Determine the (x, y) coordinate at the center of the cell enclosing the given text.  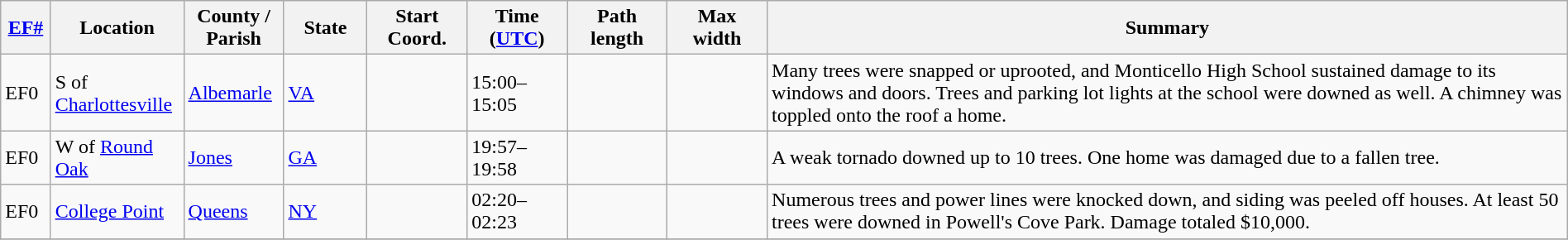
GA (326, 157)
Jones (233, 157)
Location (117, 28)
Start Coord. (417, 28)
W of Round Oak (117, 157)
VA (326, 93)
Path length (617, 28)
NY (326, 212)
County / Parish (233, 28)
A weak tornado downed up to 10 trees. One home was damaged due to a fallen tree. (1168, 157)
Time (UTC) (518, 28)
Summary (1168, 28)
EF# (26, 28)
State (326, 28)
15:00–15:05 (518, 93)
Albemarle (233, 93)
Max width (718, 28)
Queens (233, 212)
02:20–02:23 (518, 212)
S of Charlottesville (117, 93)
College Point (117, 212)
19:57–19:58 (518, 157)
